Pinpoint the cell where the given text exists, returning its (X, Y) midpoint coordinate. 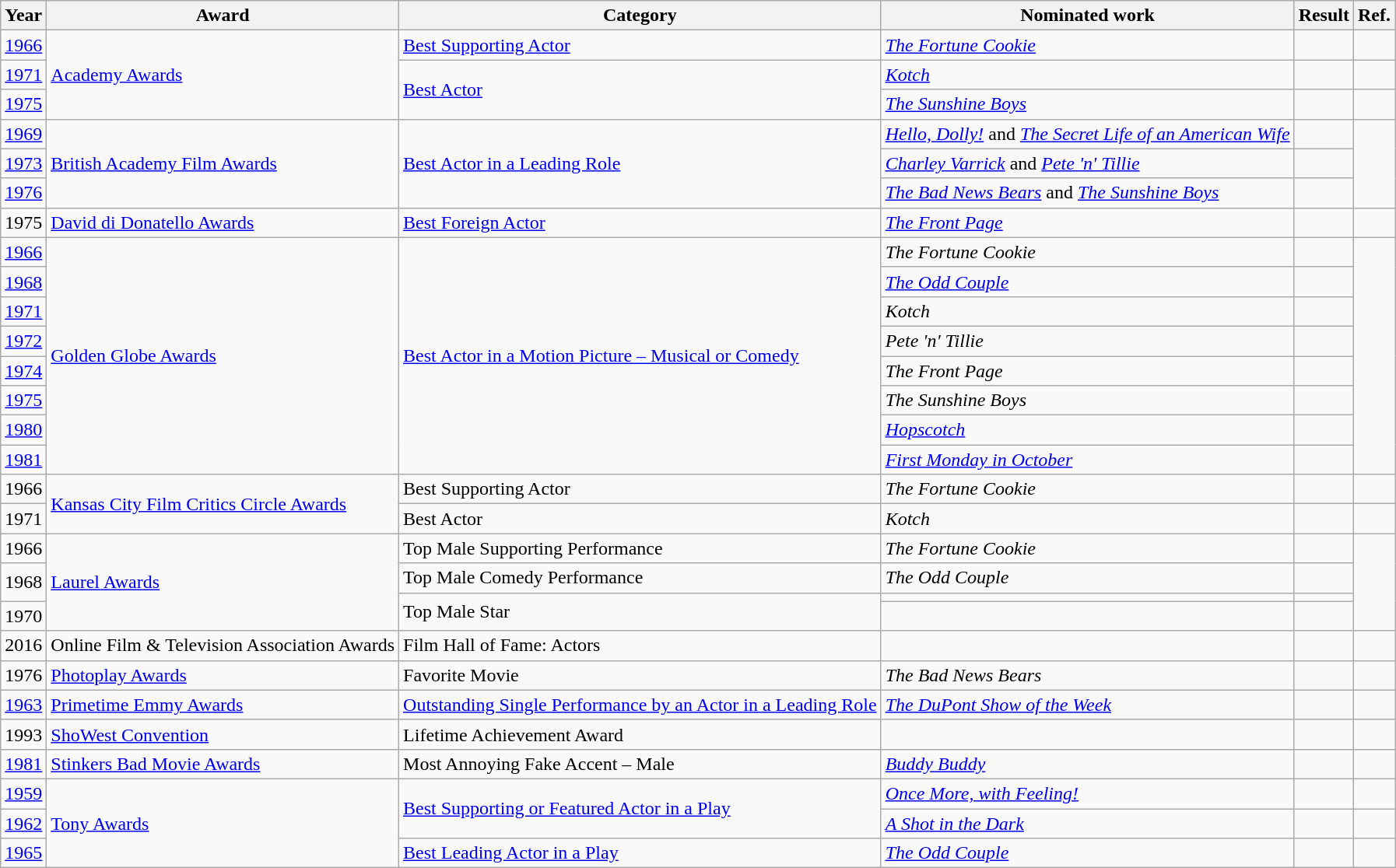
Charley Varrick and Pete 'n' Tillie (1088, 163)
The Bad News Bears (1088, 675)
1972 (23, 341)
Best Foreign Actor (640, 222)
Golden Globe Awards (223, 355)
Tony Awards (223, 823)
Buddy Buddy (1088, 764)
ShoWest Convention (223, 734)
2016 (23, 646)
Award (223, 16)
Top Male Supporting Performance (640, 548)
1970 (23, 616)
Result (1324, 16)
Favorite Movie (640, 675)
David di Donatello Awards (223, 222)
First Monday in October (1088, 460)
Academy Awards (223, 75)
Photoplay Awards (223, 675)
Year (23, 16)
Nominated work (1088, 16)
Hopscotch (1088, 430)
Category (640, 16)
1973 (23, 163)
Outstanding Single Performance by an Actor in a Leading Role (640, 705)
Best Actor in a Leading Role (640, 163)
1965 (23, 853)
Most Annoying Fake Accent – Male (640, 764)
The DuPont Show of the Week (1088, 705)
A Shot in the Dark (1088, 824)
1980 (23, 430)
1962 (23, 824)
Top Male Star (640, 611)
Hello, Dolly! and The Secret Life of an American Wife (1088, 134)
The Bad News Bears and The Sunshine Boys (1088, 193)
Kansas City Film Critics Circle Awards (223, 504)
1969 (23, 134)
Ref. (1374, 16)
Pete 'n' Tillie (1088, 341)
1974 (23, 371)
Top Male Comedy Performance (640, 578)
Best Supporting or Featured Actor in a Play (640, 808)
Best Leading Actor in a Play (640, 853)
Stinkers Bad Movie Awards (223, 764)
1963 (23, 705)
1993 (23, 734)
Online Film & Television Association Awards (223, 646)
Laurel Awards (223, 582)
Lifetime Achievement Award (640, 734)
British Academy Film Awards (223, 163)
Once More, with Feeling! (1088, 793)
Best Actor in a Motion Picture – Musical or Comedy (640, 355)
Film Hall of Fame: Actors (640, 646)
1959 (23, 793)
Primetime Emmy Awards (223, 705)
